Output the [X, Y] coordinate of the center of the cell containing the given text.  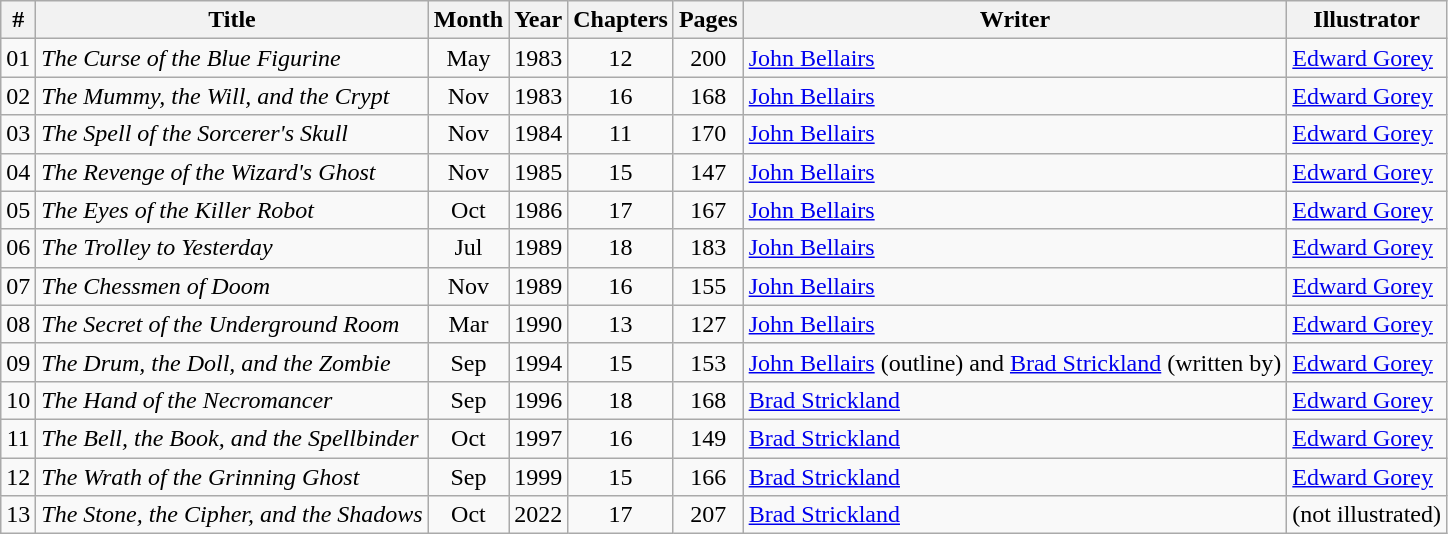
2022 [538, 515]
155 [708, 286]
The Wrath of the Grinning Ghost [232, 477]
Title [232, 20]
06 [18, 248]
02 [18, 96]
1997 [538, 438]
May [468, 58]
07 [18, 286]
Pages [708, 20]
08 [18, 324]
The Eyes of the Killer Robot [232, 210]
# [18, 20]
1990 [538, 324]
01 [18, 58]
Jul [468, 248]
Writer [1015, 20]
The Curse of the Blue Figurine [232, 58]
200 [708, 58]
The Spell of the Sorcerer's Skull [232, 134]
John Bellairs (outline) and Brad Strickland (written by) [1015, 362]
The Drum, the Doll, and the Zombie [232, 362]
166 [708, 477]
Chapters [621, 20]
The Hand of the Necromancer [232, 400]
1986 [538, 210]
03 [18, 134]
Month [468, 20]
1994 [538, 362]
170 [708, 134]
1999 [538, 477]
1985 [538, 172]
127 [708, 324]
167 [708, 210]
Year [538, 20]
The Mummy, the Will, and the Crypt [232, 96]
153 [708, 362]
The Chessmen of Doom [232, 286]
1984 [538, 134]
The Secret of the Underground Room [232, 324]
Mar [468, 324]
1996 [538, 400]
09 [18, 362]
05 [18, 210]
Illustrator [1367, 20]
04 [18, 172]
183 [708, 248]
The Trolley to Yesterday [232, 248]
10 [18, 400]
147 [708, 172]
The Bell, the Book, and the Spellbinder [232, 438]
The Stone, the Cipher, and the Shadows [232, 515]
207 [708, 515]
(not illustrated) [1367, 515]
149 [708, 438]
The Revenge of the Wizard's Ghost [232, 172]
